Pinpoint the cell where the given text exists, returning its [x, y] midpoint coordinate. 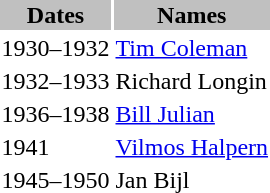
Bill Julian [192, 114]
1930–1932 [56, 48]
Tim Coleman [192, 48]
1941 [56, 147]
Richard Longin [192, 81]
1936–1938 [56, 114]
1932–1933 [56, 81]
Names [192, 15]
Dates [56, 15]
Vilmos Halpern [192, 147]
